Find where the given text appears and provide that cell's center as [x, y] coordinate. 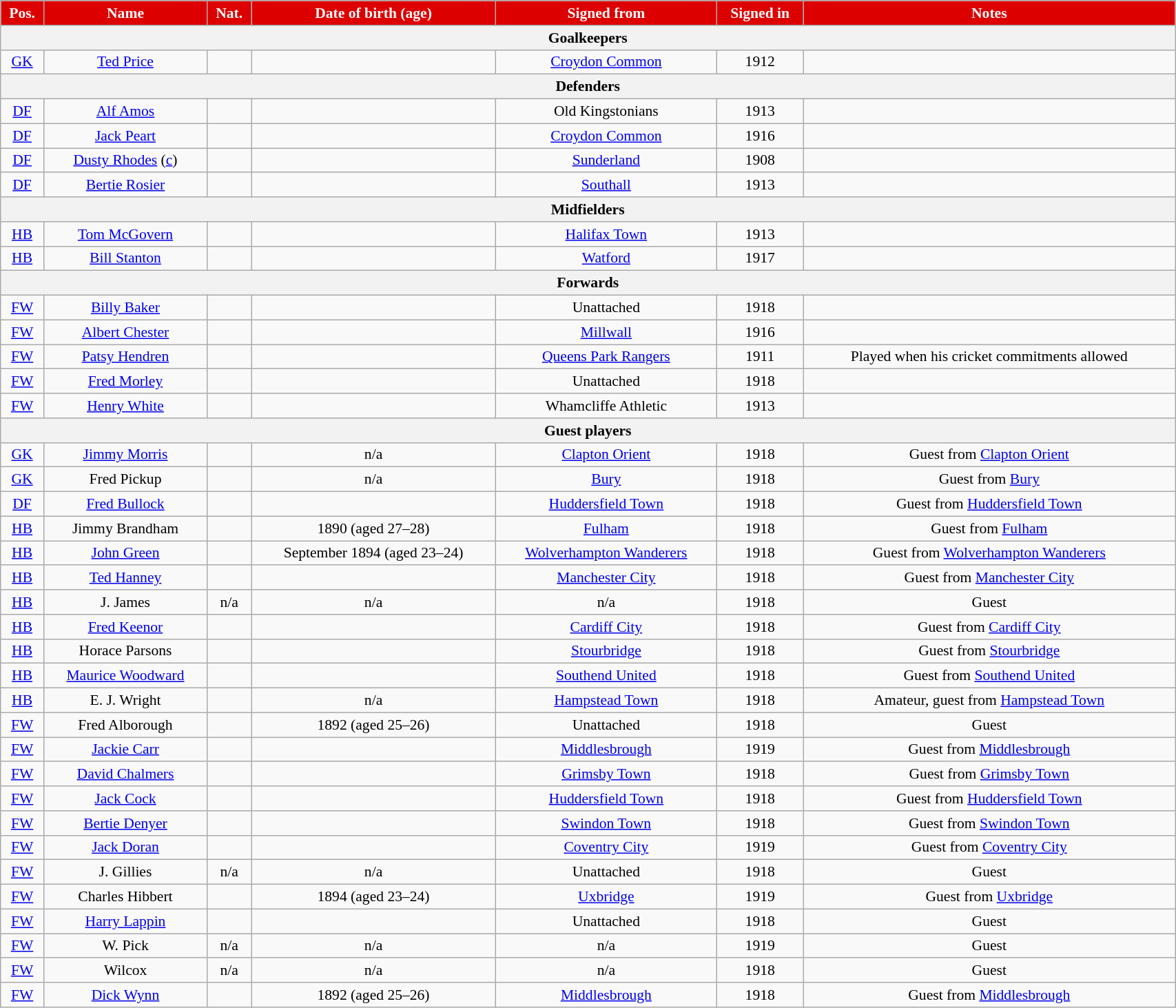
Guest from Clapton Orient [989, 455]
Albert Chester [125, 332]
Fred Alborough [125, 725]
Ted Price [125, 62]
Guest players [588, 431]
Grimsby Town [606, 774]
Dick Wynn [125, 995]
Notes [989, 13]
Guest from Wolverhampton Wanderers [989, 553]
Jimmy Brandham [125, 528]
David Chalmers [125, 774]
Jimmy Morris [125, 455]
Nat. [229, 13]
John Green [125, 553]
1890 (aged 27–28) [373, 528]
Guest from Bury [989, 480]
1894 (aged 23–24) [373, 897]
1911 [760, 357]
Date of birth (age) [373, 13]
Bury [606, 480]
E. J. Wright [125, 701]
W. Pick [125, 946]
Jack Peart [125, 136]
Fred Bullock [125, 504]
Stourbridge [606, 651]
Tom McGovern [125, 234]
1908 [760, 161]
Fred Morley [125, 382]
Whamcliffe Athletic [606, 406]
Jackie Carr [125, 750]
J. James [125, 602]
Harry Lappin [125, 921]
Southend United [606, 676]
Swindon Town [606, 823]
Clapton Orient [606, 455]
Pos. [22, 13]
Name [125, 13]
Hampstead Town [606, 701]
Jack Doran [125, 847]
Bertie Denyer [125, 823]
Bill Stanton [125, 258]
Patsy Hendren [125, 357]
Wolverhampton Wanderers [606, 553]
Wilcox [125, 971]
Guest from Cardiff City [989, 627]
Old Kingstonians [606, 112]
Coventry City [606, 847]
Guest from Southend United [989, 676]
Charles Hibbert [125, 897]
Henry White [125, 406]
Amateur, guest from Hampstead Town [989, 701]
Billy Baker [125, 308]
Guest from Manchester City [989, 578]
Alf Amos [125, 112]
Ted Hanney [125, 578]
Queens Park Rangers [606, 357]
Fred Keenor [125, 627]
Maurice Woodward [125, 676]
Guest from Coventry City [989, 847]
Uxbridge [606, 897]
Guest from Fulham [989, 528]
Signed in [760, 13]
Defenders [588, 87]
Fred Pickup [125, 480]
Guest from Grimsby Town [989, 774]
Sunderland [606, 161]
1917 [760, 258]
Watford [606, 258]
Jack Cock [125, 799]
Manchester City [606, 578]
1912 [760, 62]
Millwall [606, 332]
September 1894 (aged 23–24) [373, 553]
Dusty Rhodes (c) [125, 161]
Horace Parsons [125, 651]
Southall [606, 185]
Guest from Uxbridge [989, 897]
Guest from Swindon Town [989, 823]
Cardiff City [606, 627]
Goalkeepers [588, 38]
Forwards [588, 283]
Played when his cricket commitments allowed [989, 357]
Midfielders [588, 209]
Halifax Town [606, 234]
Signed from [606, 13]
J. Gillies [125, 872]
Bertie Rosier [125, 185]
Fulham [606, 528]
Guest from Stourbridge [989, 651]
